Find where the given text appears and provide that cell's center as (x, y) coordinate. 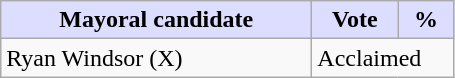
Acclaimed (383, 58)
% (426, 20)
Mayoral candidate (156, 20)
Vote (355, 20)
Ryan Windsor (X) (156, 58)
